From the cell containing the given text, extract its center point as [x, y] coordinate. 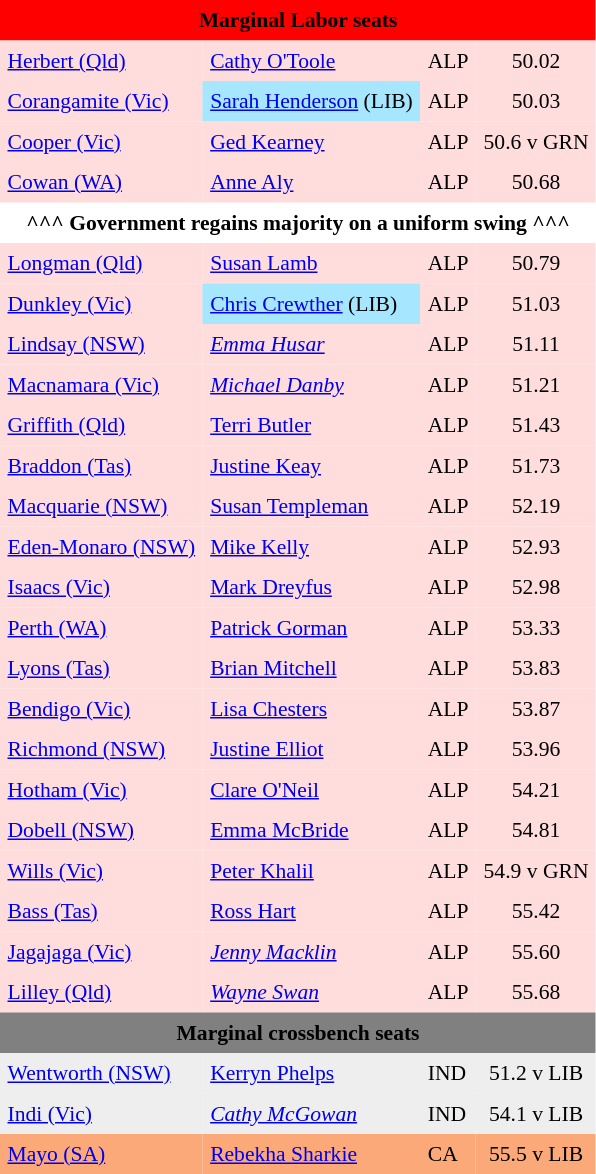
Rebekha Sharkie [312, 1154]
52.98 [536, 587]
51.73 [536, 465]
Terri Butler [312, 425]
Isaacs (Vic) [102, 587]
Lindsay (NSW) [102, 344]
Cathy McGowan [312, 1113]
Patrick Gorman [312, 627]
Richmond (NSW) [102, 749]
Mark Dreyfus [312, 587]
51.43 [536, 425]
Eden-Monaro (NSW) [102, 546]
51.2 v LIB [536, 1073]
Sarah Henderson (LIB) [312, 101]
51.21 [536, 384]
Brian Mitchell [312, 668]
54.21 [536, 789]
Wills (Vic) [102, 870]
54.9 v GRN [536, 870]
Longman (Qld) [102, 263]
Peter Khalil [312, 870]
Emma McBride [312, 830]
55.42 [536, 911]
Lilley (Qld) [102, 992]
Indi (Vic) [102, 1113]
Bass (Tas) [102, 911]
Lyons (Tas) [102, 668]
Justine Elliot [312, 749]
Macquarie (NSW) [102, 506]
Jagajaga (Vic) [102, 951]
Hotham (Vic) [102, 789]
Braddon (Tas) [102, 465]
Cooper (Vic) [102, 141]
50.79 [536, 263]
Cathy O'Toole [312, 60]
52.19 [536, 506]
Clare O'Neil [312, 789]
Lisa Chesters [312, 708]
Herbert (Qld) [102, 60]
53.96 [536, 749]
Bendigo (Vic) [102, 708]
Cowan (WA) [102, 182]
Wayne Swan [312, 992]
54.81 [536, 830]
Susan Lamb [312, 263]
CA [448, 1154]
Wentworth (NSW) [102, 1073]
Jenny Macklin [312, 951]
Dobell (NSW) [102, 830]
Griffith (Qld) [102, 425]
Michael Danby [312, 384]
Mike Kelly [312, 546]
50.02 [536, 60]
^^^ Government regains majority on a uniform swing ^^^ [298, 222]
51.11 [536, 344]
Marginal Labor seats [298, 20]
Ged Kearney [312, 141]
Dunkley (Vic) [102, 303]
55.60 [536, 951]
Anne Aly [312, 182]
Chris Crewther (LIB) [312, 303]
Perth (WA) [102, 627]
Kerryn Phelps [312, 1073]
53.87 [536, 708]
Mayo (SA) [102, 1154]
52.93 [536, 546]
55.68 [536, 992]
53.83 [536, 668]
50.68 [536, 182]
Corangamite (Vic) [102, 101]
51.03 [536, 303]
Marginal crossbench seats [298, 1032]
54.1 v LIB [536, 1113]
50.03 [536, 101]
Emma Husar [312, 344]
50.6 v GRN [536, 141]
Justine Keay [312, 465]
Susan Templeman [312, 506]
Ross Hart [312, 911]
53.33 [536, 627]
55.5 v LIB [536, 1154]
Macnamara (Vic) [102, 384]
